Determine the (x, y) coordinate at the center of the cell enclosing the given text.  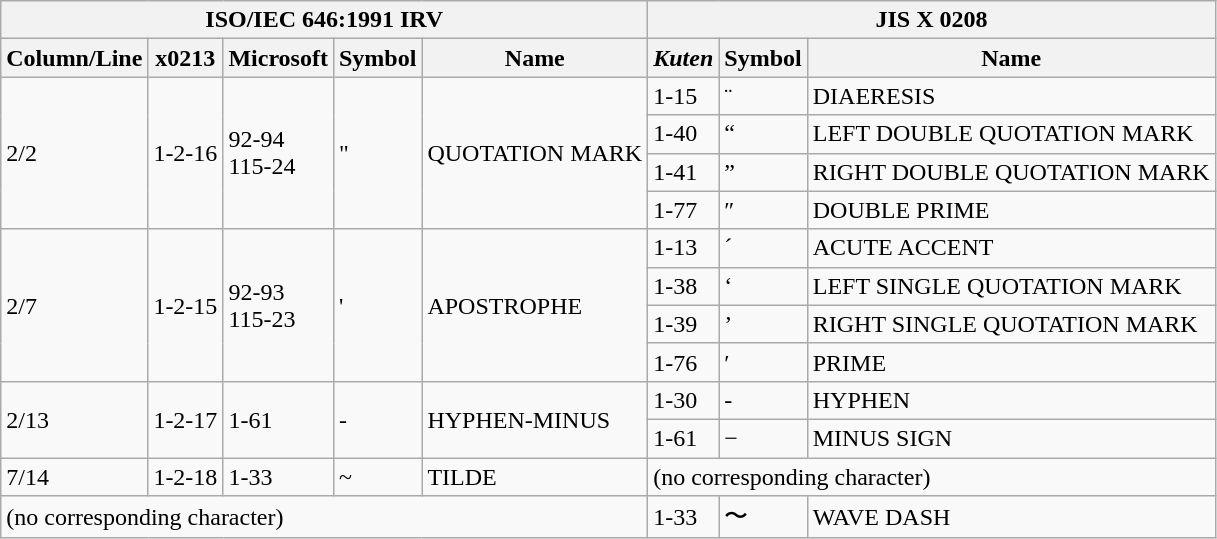
1-39 (684, 324)
" (377, 153)
‐ (763, 400)
- (377, 419)
‘ (763, 286)
LEFT SINGLE QUOTATION MARK (1011, 286)
Microsoft (278, 58)
~ (377, 477)
´ (763, 248)
1-2-17 (186, 419)
92-94115-24 (278, 153)
′ (763, 362)
ACUTE ACCENT (1011, 248)
MINUS SIGN (1011, 438)
2/13 (74, 419)
1-15 (684, 96)
JIS X 0208 (932, 20)
Kuten (684, 58)
Column/Line (74, 58)
DIAERESIS (1011, 96)
TILDE (535, 477)
PRIME (1011, 362)
APOSTROPHE (535, 305)
〜 (763, 518)
1-13 (684, 248)
“ (763, 134)
″ (763, 210)
1-2-16 (186, 153)
QUOTATION MARK (535, 153)
” (763, 172)
' (377, 305)
RIGHT SINGLE QUOTATION MARK (1011, 324)
1-38 (684, 286)
2/2 (74, 153)
7/14 (74, 477)
HYPHEN-MINUS (535, 419)
WAVE DASH (1011, 518)
RIGHT DOUBLE QUOTATION MARK (1011, 172)
1-41 (684, 172)
’ (763, 324)
− (763, 438)
2/7 (74, 305)
x0213 (186, 58)
92-93115-23 (278, 305)
1-76 (684, 362)
1-2-18 (186, 477)
1-30 (684, 400)
1-77 (684, 210)
¨ (763, 96)
1-2-15 (186, 305)
ISO/IEC 646:1991 IRV (324, 20)
DOUBLE PRIME (1011, 210)
LEFT DOUBLE QUOTATION MARK (1011, 134)
1-40 (684, 134)
HYPHEN (1011, 400)
